Return the [X, Y] coordinate for the center point of the cell that contains the specified text.  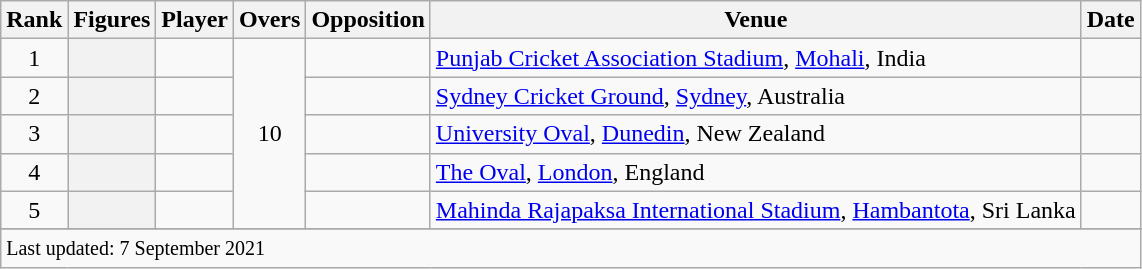
Venue [756, 20]
10 [270, 134]
2 [34, 96]
Figures [112, 20]
Player [195, 20]
Punjab Cricket Association Stadium, Mohali, India [756, 58]
3 [34, 134]
Mahinda Rajapaksa International Stadium, Hambantota, Sri Lanka [756, 210]
University Oval, Dunedin, New Zealand [756, 134]
Opposition [368, 20]
5 [34, 210]
Overs [270, 20]
1 [34, 58]
Sydney Cricket Ground, Sydney, Australia [756, 96]
Date [1110, 20]
The Oval, London, England [756, 172]
Last updated: 7 September 2021 [571, 248]
Rank [34, 20]
4 [34, 172]
